Scan for the cell matching the given text and deliver its [x, y] coordinate at center. 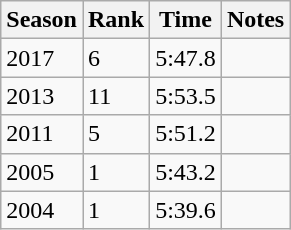
Notes [255, 20]
2011 [42, 134]
Season [42, 20]
5:53.5 [186, 96]
2017 [42, 58]
5:39.6 [186, 210]
5 [116, 134]
5:47.8 [186, 58]
11 [116, 96]
2013 [42, 96]
5:43.2 [186, 172]
Rank [116, 20]
5:51.2 [186, 134]
6 [116, 58]
2004 [42, 210]
2005 [42, 172]
Time [186, 20]
